Search for the cell housing the specified text and yield its (x, y) center coordinate. 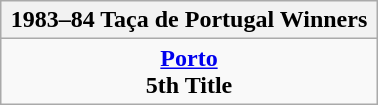
Porto5th Title (189, 72)
1983–84 Taça de Portugal Winners (189, 20)
